Provide the (x, y) coordinate of the cell's center where the given text is located.  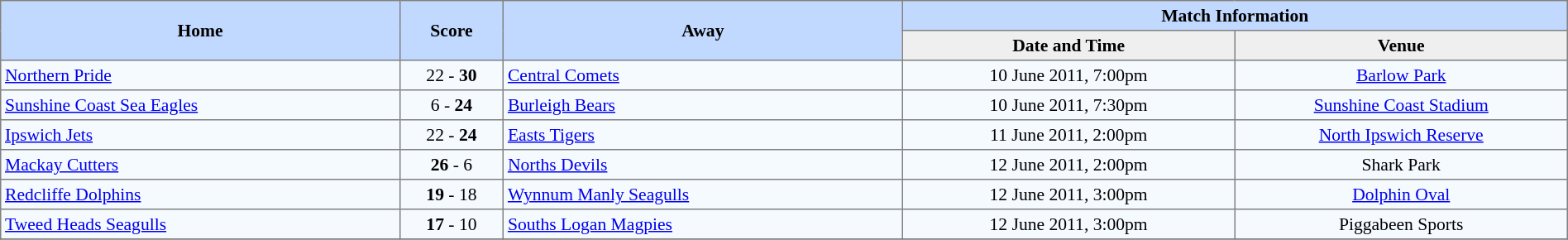
17 - 10 (452, 224)
Away (703, 31)
22 - 24 (452, 135)
Score (452, 31)
Souths Logan Magpies (703, 224)
Home (200, 31)
11 June 2011, 2:00pm (1068, 135)
Dolphin Oval (1401, 194)
10 June 2011, 7:00pm (1068, 75)
Easts Tigers (703, 135)
Tweed Heads Seagulls (200, 224)
North Ipswich Reserve (1401, 135)
Central Comets (703, 75)
Norths Devils (703, 165)
26 - 6 (452, 165)
Sunshine Coast Stadium (1401, 105)
Ipswich Jets (200, 135)
Piggabeen Sports (1401, 224)
Match Information (1235, 16)
19 - 18 (452, 194)
Wynnum Manly Seagulls (703, 194)
Mackay Cutters (200, 165)
Date and Time (1068, 46)
10 June 2011, 7:30pm (1068, 105)
Venue (1401, 46)
Redcliffe Dolphins (200, 194)
12 June 2011, 2:00pm (1068, 165)
22 - 30 (452, 75)
Shark Park (1401, 165)
Sunshine Coast Sea Eagles (200, 105)
Barlow Park (1401, 75)
Burleigh Bears (703, 105)
6 - 24 (452, 105)
Northern Pride (200, 75)
